Pinpoint the cell where the given text exists, returning its [X, Y] midpoint coordinate. 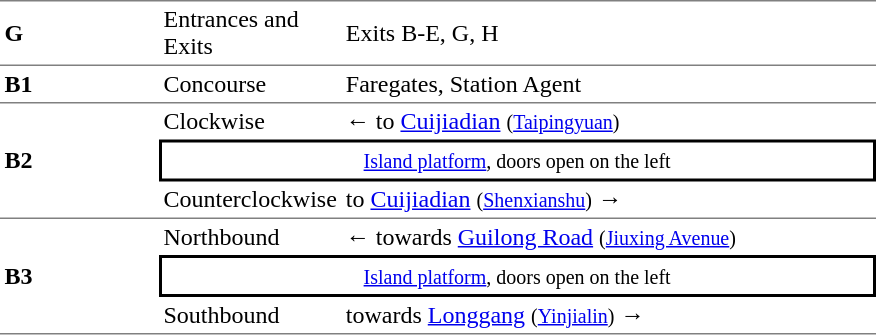
← towards Guilong Road (Jiuxing Avenue) [608, 237]
B2 [80, 162]
Entrances and Exits [250, 33]
B3 [80, 277]
← to Cuijiadian (Taipingyuan) [608, 122]
Faregates, Station Agent [608, 85]
B1 [80, 85]
Northbound [250, 237]
to Cuijiadian (Shenxianshu) → [608, 201]
Southbound [250, 316]
towards Longgang (Yinjialin) → [608, 316]
Clockwise [250, 122]
G [80, 33]
Concourse [250, 85]
Exits B-E, G, H [608, 33]
Counterclockwise [250, 201]
